Output the (x, y) coordinate of the center of the cell containing the given text.  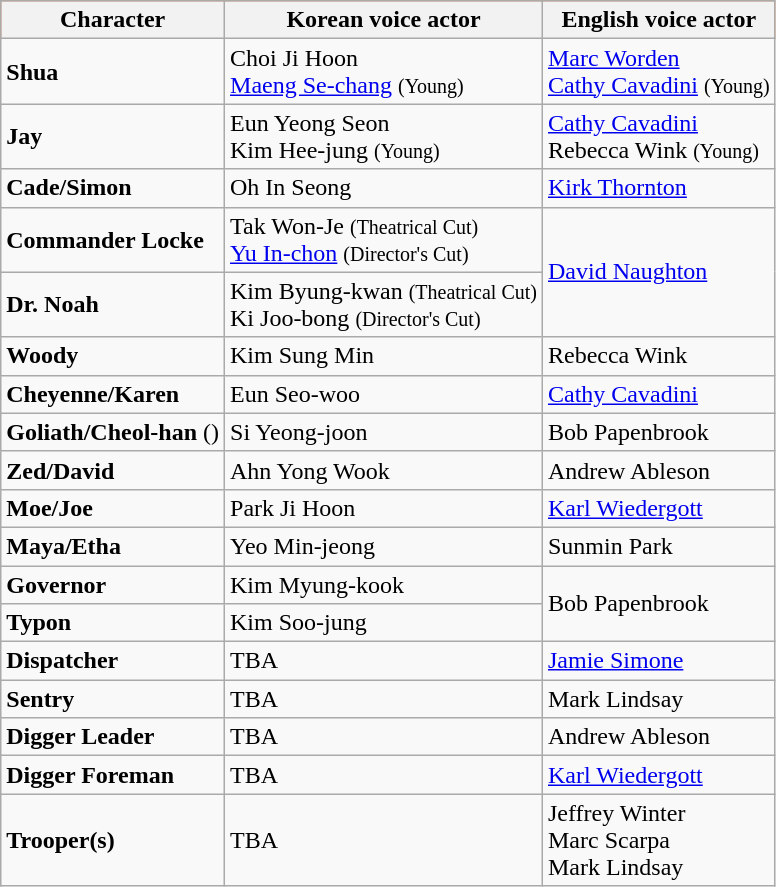
Zed/David (113, 470)
Cade/Simon (113, 188)
Moe/Joe (113, 508)
Marc WordenCathy Cavadini (Young) (658, 72)
Park Ji Hoon (384, 508)
Ahn Yong Wook (384, 470)
Maya/Etha (113, 546)
Kirk Thornton (658, 188)
Sentry (113, 699)
Digger Leader (113, 737)
Oh In Seong (384, 188)
Kim Soo-jung (384, 623)
Goliath/Cheol-han () (113, 432)
Jeffrey WinterMarc ScarpaMark Lindsay (658, 840)
Jay (113, 136)
Kim Myung-kook (384, 585)
David Naughton (658, 272)
Dispatcher (113, 661)
Jamie Simone (658, 661)
Shua (113, 72)
Cathy CavadiniRebecca Wink (Young) (658, 136)
Kim Sung Min (384, 356)
Digger Foreman (113, 775)
Dr. Noah (113, 304)
Governor (113, 585)
Cathy Cavadini (658, 394)
Choi Ji HoonMaeng Se-chang (Young) (384, 72)
Eun Yeong SeonKim Hee-jung (Young) (384, 136)
Si Yeong-joon (384, 432)
Commander Locke (113, 240)
Yeo Min-jeong (384, 546)
Korean voice actor (384, 20)
Woody (113, 356)
Cheyenne/Karen (113, 394)
Kim Byung-kwan (Theatrical Cut)Ki Joo-bong (Director's Cut) (384, 304)
Trooper(s) (113, 840)
Typon (113, 623)
Tak Won-Je (Theatrical Cut)Yu In-chon (Director's Cut) (384, 240)
Rebecca Wink (658, 356)
English voice actor (658, 20)
Mark Lindsay (658, 699)
Eun Seo-woo (384, 394)
Sunmin Park (658, 546)
Character (113, 20)
